Scan for the cell matching the given text and deliver its [x, y] coordinate at center. 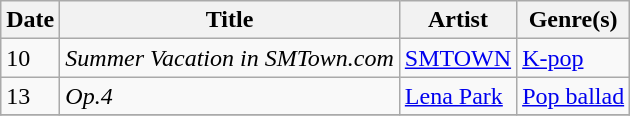
SMTOWN [458, 58]
13 [30, 96]
Lena Park [458, 96]
Date [30, 20]
Summer Vacation in SMTown.com [230, 58]
K-pop [574, 58]
Artist [458, 20]
Genre(s) [574, 20]
Pop ballad [574, 96]
10 [30, 58]
Title [230, 20]
Op.4 [230, 96]
